Identify which cell holds the provided text, then report its (x, y) central coordinate. 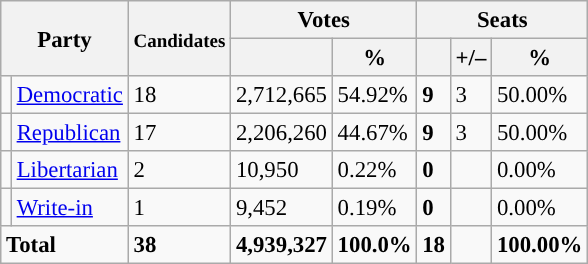
2 (179, 170)
Party (64, 38)
100.0% (374, 245)
9,452 (282, 208)
Libertarian (70, 170)
+/– (470, 58)
54.92% (374, 95)
10,950 (282, 170)
Democratic (70, 95)
17 (179, 133)
0.22% (374, 170)
2,712,665 (282, 95)
Total (64, 245)
Candidates (179, 38)
Votes (324, 20)
100.00% (540, 245)
44.67% (374, 133)
Republican (70, 133)
4,939,327 (282, 245)
1 (179, 208)
38 (179, 245)
0.19% (374, 208)
2,206,260 (282, 133)
Write-in (70, 208)
Seats (502, 20)
